Return the [X, Y] coordinate for the center point of the cell that contains the specified text.  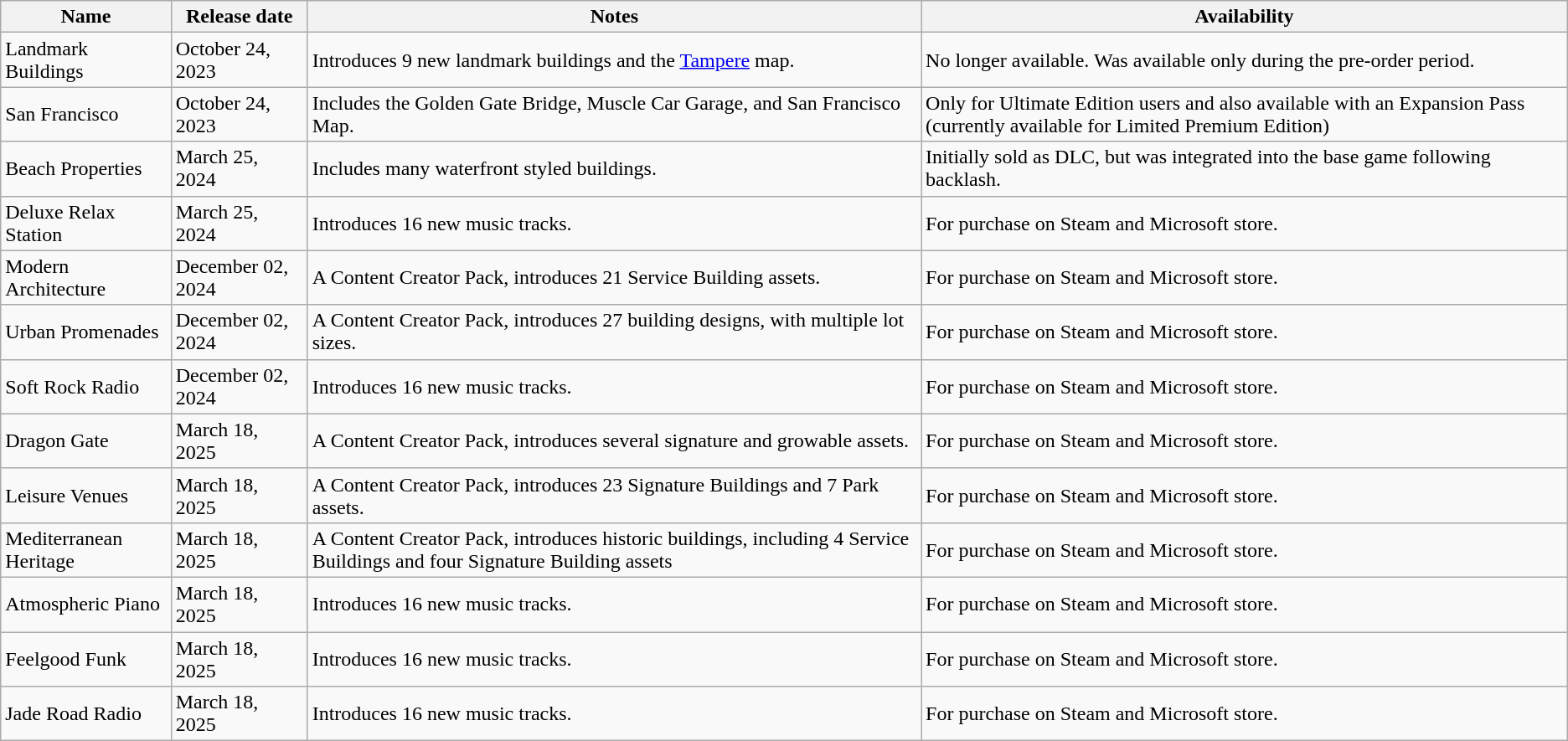
A Content Creator Pack, introduces 23 Signature Buildings and 7 Park assets. [614, 496]
Notes [614, 17]
Urban Promenades [85, 332]
Release date [240, 17]
Feelgood Funk [85, 658]
A Content Creator Pack, introduces 27 building designs, with multiple lot sizes. [614, 332]
Jade Road Radio [85, 713]
Introduces 9 new landmark buildings and the Tampere map. [614, 60]
Includes the Golden Gate Bridge, Muscle Car Garage, and San Francisco Map. [614, 114]
Mediterranean Heritage [85, 549]
Only for Ultimate Edition users and also available with an Expansion Pass (currently available for Limited Premium Edition) [1245, 114]
Includes many waterfront styled buildings. [614, 169]
Availability [1245, 17]
Beach Properties [85, 169]
A Content Creator Pack, introduces 21 Service Building assets. [614, 278]
Initially sold as DLC, but was integrated into the base game following backlash. [1245, 169]
Leisure Venues [85, 496]
A Content Creator Pack, introduces several signature and growable assets. [614, 440]
Deluxe Relax Station [85, 223]
A Content Creator Pack, introduces historic buildings, including 4 Service Buildings and four Signature Building assets [614, 549]
Dragon Gate [85, 440]
Atmospheric Piano [85, 605]
Landmark Buildings [85, 60]
San Francisco [85, 114]
Soft Rock Radio [85, 387]
Modern Architecture [85, 278]
No longer available. Was available only during the pre-order period. [1245, 60]
Name [85, 17]
